Extract the [x, y] coordinate from the center of the cell holding the provided text.  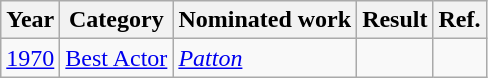
Category [116, 20]
Patton [265, 58]
Year [30, 20]
1970 [30, 58]
Result [395, 20]
Ref. [460, 20]
Nominated work [265, 20]
Best Actor [116, 58]
